Return the [X, Y] coordinate for the center point of the cell that contains the specified text.  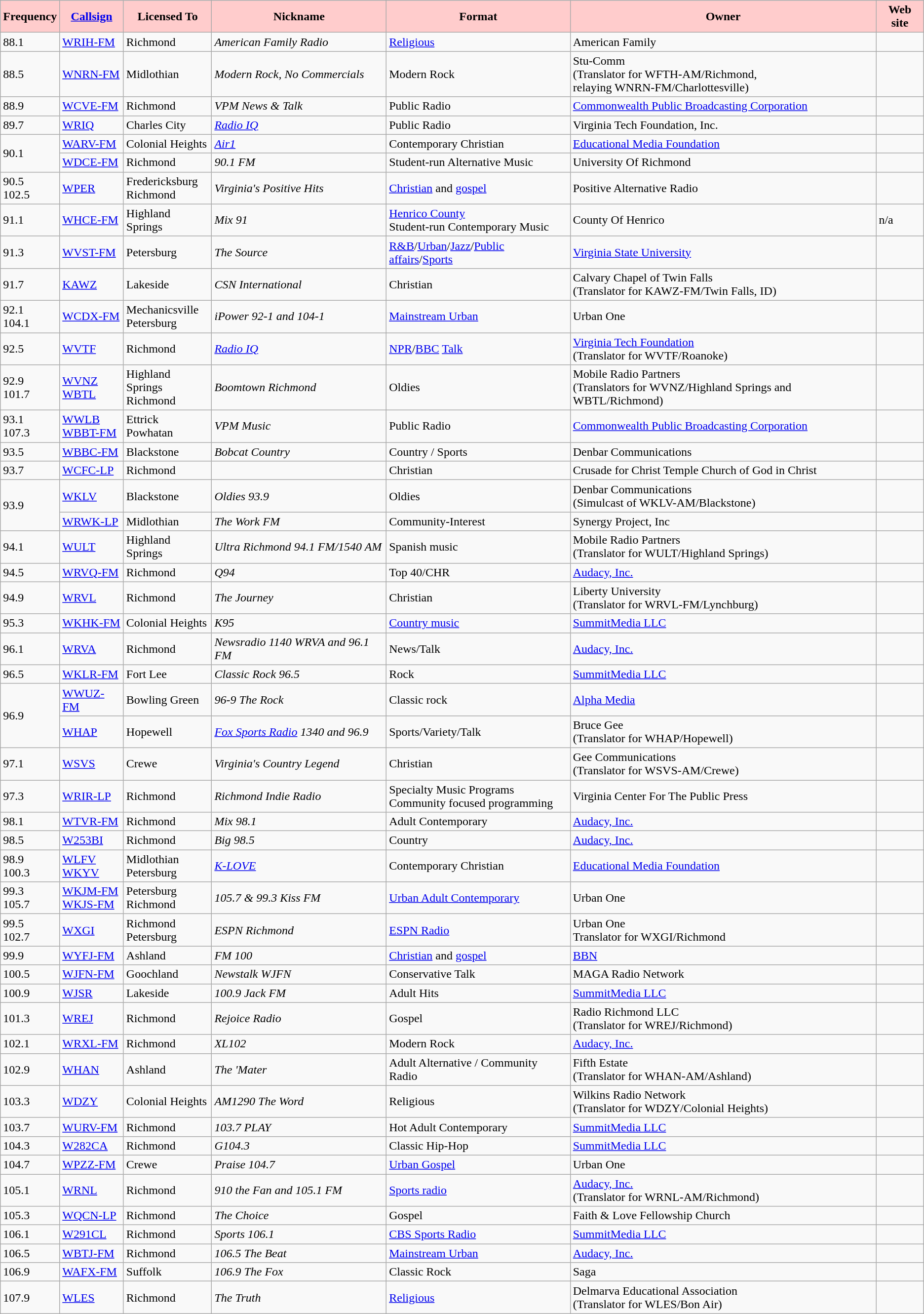
University Of Richmond [723, 162]
96.9 [30, 716]
iPower 92-1 and 104-1 [299, 316]
91.3 [30, 252]
95.3 [30, 623]
WURV-FM [92, 1127]
104.3 [30, 1146]
Country [478, 840]
Delmarva Educational Association(Translator for WLES/Bon Air) [723, 1298]
WDZY [92, 1101]
106.5 The Beat [299, 1253]
Mix 98.1 [299, 822]
Virginia Tech Foundation, Inc. [723, 125]
103.3 [30, 1101]
WVST-FM [92, 252]
W291CL [92, 1234]
Fort Lee [168, 674]
103.7 [30, 1127]
WVTF [92, 349]
98.1 [30, 822]
Rock [478, 674]
Alpha Media [723, 699]
WWUZ-FM [92, 699]
NPR/BBC Talk [478, 349]
Ultra Richmond 94.1 FM/1540 AM [299, 547]
News/Talk [478, 649]
WSVS [92, 763]
WULT [92, 547]
MAGA Radio Network [723, 974]
Country / Sports [478, 452]
Fifth Estate(Translator for WHAN-AM/Ashland) [723, 1070]
EttrickPowhatan [168, 427]
Community-Interest [478, 521]
100.9 Jack FM [299, 993]
WPZZ-FM [92, 1164]
Frequency [30, 17]
WYFJ-FM [92, 956]
Adult Alternative / Community Radio [478, 1070]
Calvary Chapel of Twin Falls(Translator for KAWZ-FM/Twin Falls, ID) [723, 284]
WWLBWBBT-FM [92, 427]
98.9100.3 [30, 866]
Top 40/CHR [478, 572]
Urban Adult Contemporary [478, 898]
WDCE-FM [92, 162]
CSN International [299, 284]
100.9 [30, 993]
93.7 [30, 471]
ESPN Richmond [299, 930]
WHAP [92, 732]
106.1 [30, 1234]
93.9 [30, 506]
WRVL [92, 597]
Specialty Music ProgramsCommunity focused programming [478, 796]
WXGI [92, 930]
Hot Adult Contemporary [478, 1127]
WPER [92, 188]
Petersburg [168, 252]
Rejoice Radio [299, 1018]
Classic Hip-Hop [478, 1146]
WLFVWKYV [92, 866]
ESPN Radio [478, 930]
Suffolk [168, 1272]
WBBC-FM [92, 452]
Fox Sports Radio 1340 and 96.9 [299, 732]
Virginia State University [723, 252]
Licensed To [168, 17]
Goochland [168, 974]
Urban Gospel [478, 1164]
Student-run Alternative Music [478, 162]
92.1104.1 [30, 316]
Web site [900, 17]
WLES [92, 1298]
94.9 [30, 597]
Conservative Talk [478, 974]
FredericksburgRichmond [168, 188]
WKLR-FM [92, 674]
Henrico CountyStudent-run Contemporary Music [478, 220]
Highland SpringsRichmond [168, 388]
American Family Radio [299, 42]
Country music [478, 623]
88.5 [30, 74]
Mobile Radio Partners(Translators for WVNZ/Highland Springs and WBTL/Richmond) [723, 388]
WKJM-FMWKJS-FM [92, 898]
Adult Hits [478, 993]
90.5102.5 [30, 188]
105.7 & 99.3 Kiss FM [299, 898]
BBN [723, 956]
Classic Rock 96.5 [299, 674]
Boomtown Richmond [299, 388]
FM 100 [299, 956]
105.3 [30, 1216]
MidlothianPetersburg [168, 866]
Q94 [299, 572]
Mix 91 [299, 220]
Owner [723, 17]
W253BI [92, 840]
106.5 [30, 1253]
WNRN-FM [92, 74]
WKLV [92, 496]
90.1 FM [299, 162]
The Truth [299, 1298]
Gee Communications(Translator for WSVS-AM/Crewe) [723, 763]
WRVQ-FM [92, 572]
WRXL-FM [92, 1044]
910 the Fan and 105.1 FM [299, 1190]
K95 [299, 623]
WRIH-FM [92, 42]
WRWK-LP [92, 521]
WTVR-FM [92, 822]
88.9 [30, 106]
Modern Rock, No Commercials [299, 74]
Adult Contemporary [478, 822]
G104.3 [299, 1146]
97.1 [30, 763]
96-9 The Rock [299, 699]
Denbar Communications(Simulcast of WKLV-AM/Blackstone) [723, 496]
The Choice [299, 1216]
RichmondPetersburg [168, 930]
89.7 [30, 125]
106.9 [30, 1272]
WHAN [92, 1070]
Liberty University(Translator for WRVL-FM/Lynchburg) [723, 597]
Virginia's Country Legend [299, 763]
106.9 The Fox [299, 1272]
Urban OneTranslator for WXGI/Richmond [723, 930]
XL102 [299, 1044]
102.9 [30, 1070]
Nickname [299, 17]
Oldies 93.9 [299, 496]
Richmond Indie Radio [299, 796]
WCVE-FM [92, 106]
Bowling Green [168, 699]
105.1 [30, 1190]
AM1290 The Word [299, 1101]
96.5 [30, 674]
Audacy, Inc.(Translator for WRNL-AM/Richmond) [723, 1190]
98.5 [30, 840]
91.1 [30, 220]
WRNL [92, 1190]
Callsign [92, 17]
W282CA [92, 1146]
Bruce Gee(Translator for WHAP/Hopewell) [723, 732]
WBTJ-FM [92, 1253]
K-LOVE [299, 866]
Air1 [299, 144]
Positive Alternative Radio [723, 188]
Virginia Center For The Public Press [723, 796]
94.5 [30, 572]
VPM Music [299, 427]
Wilkins Radio Network(Translator for WDZY/Colonial Heights) [723, 1101]
103.7 PLAY [299, 1127]
WARV-FM [92, 144]
WKHK-FM [92, 623]
94.1 [30, 547]
100.5 [30, 974]
Mobile Radio Partners(Translator for WULT/Highland Springs) [723, 547]
Big 98.5 [299, 840]
101.3 [30, 1018]
Newstalk WJFN [299, 974]
Classic rock [478, 699]
Sports radio [478, 1190]
CBS Sports Radio [478, 1234]
R&B/Urban/Jazz/Public affairs/Sports [478, 252]
Synergy Project, Inc [723, 521]
County Of Henrico [723, 220]
WRIQ [92, 125]
The Source [299, 252]
WHCE-FM [92, 220]
WRIR-LP [92, 796]
Newsradio 1140 WRVA and 96.1 FM [299, 649]
Denbar Communications [723, 452]
Radio Richmond LLC(Translator for WREJ/Richmond) [723, 1018]
WCFC-LP [92, 471]
Hopewell [168, 732]
92.5 [30, 349]
Faith & Love Fellowship Church [723, 1216]
Virginia's Positive Hits [299, 188]
WJSR [92, 993]
Praise 104.7 [299, 1164]
93.5 [30, 452]
n/a [900, 220]
Classic Rock [478, 1272]
Sports 106.1 [299, 1234]
The Work FM [299, 521]
WQCN-LP [92, 1216]
99.9 [30, 956]
88.1 [30, 42]
Crusade for Christ Temple Church of God in Christ [723, 471]
96.1 [30, 649]
Spanish music [478, 547]
104.7 [30, 1164]
WJFN-FM [92, 974]
WCDX-FM [92, 316]
The 'Mater [299, 1070]
Charles City [168, 125]
American Family [723, 42]
107.9 [30, 1298]
Bobcat Country [299, 452]
WRVA [92, 649]
PetersburgRichmond [168, 898]
Sports/Variety/Talk [478, 732]
99.5102.7 [30, 930]
Format [478, 17]
WAFX-FM [92, 1272]
MechanicsvillePetersburg [168, 316]
102.1 [30, 1044]
99.3105.7 [30, 898]
Stu-Comm(Translator for WFTH-AM/Richmond, relaying WNRN-FM/Charlottesville) [723, 74]
90.1 [30, 153]
WVNZWBTL [92, 388]
92.9101.7 [30, 388]
Virginia Tech Foundation(Translator for WVTF/Roanoke) [723, 349]
93.1107.3 [30, 427]
97.3 [30, 796]
91.7 [30, 284]
The Journey [299, 597]
Saga [723, 1272]
WREJ [92, 1018]
VPM News & Talk [299, 106]
KAWZ [92, 284]
